Capture the cell that displays the provided text and extract its [X, Y] central coordinate. 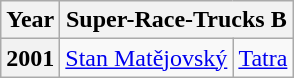
Year [30, 20]
2001 [30, 58]
Tatra [263, 58]
Super-Race-Trucks B [176, 20]
Stan Matějovský [146, 58]
